Search for the cell housing the specified text and yield its [X, Y] center coordinate. 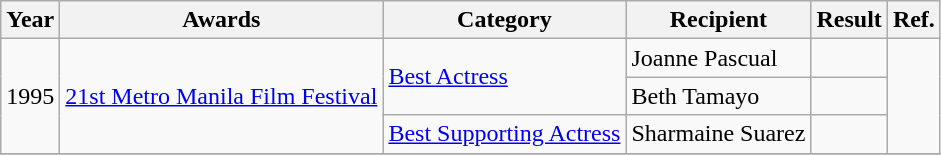
1995 [30, 96]
Recipient [718, 20]
Year [30, 20]
Result [849, 20]
Category [504, 20]
Beth Tamayo [718, 96]
Sharmaine Suarez [718, 134]
Joanne Pascual [718, 58]
21st Metro Manila Film Festival [222, 96]
Best Supporting Actress [504, 134]
Awards [222, 20]
Ref. [914, 20]
Best Actress [504, 77]
